Return the [x, y] coordinate for the center point of the cell that contains the specified text.  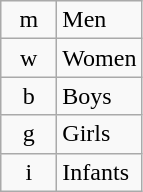
Boys [100, 96]
g [29, 134]
Girls [100, 134]
Men [100, 20]
Infants [100, 172]
w [29, 58]
Women [100, 58]
m [29, 20]
i [29, 172]
b [29, 96]
